For the text-containing cell, return its midpoint in (X, Y) coordinate format. 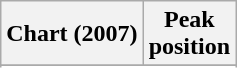
Chart (2007) (72, 34)
Peakposition (189, 34)
